Extract the [x, y] coordinate from the center of the cell holding the provided text.  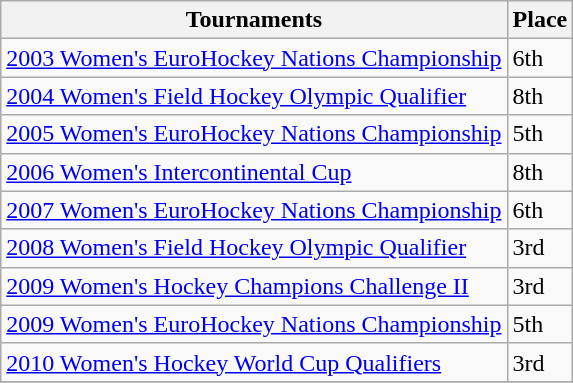
Place [540, 20]
2004 Women's Field Hockey Olympic Qualifier [254, 96]
2005 Women's EuroHockey Nations Championship [254, 134]
2008 Women's Field Hockey Olympic Qualifier [254, 248]
2009 Women's EuroHockey Nations Championship [254, 324]
2003 Women's EuroHockey Nations Championship [254, 58]
2009 Women's Hockey Champions Challenge II [254, 286]
Tournaments [254, 20]
2006 Women's Intercontinental Cup [254, 172]
2010 Women's Hockey World Cup Qualifiers [254, 362]
2007 Women's EuroHockey Nations Championship [254, 210]
